For the text-containing cell, return its midpoint in [X, Y] coordinate format. 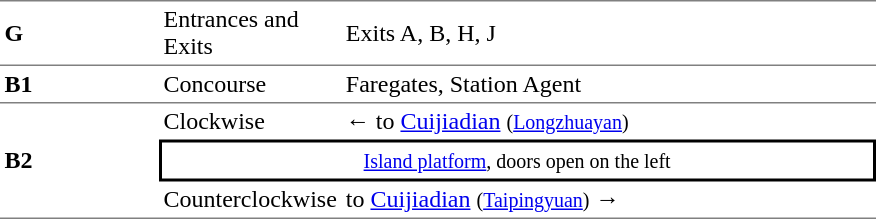
Island platform, doors open on the left [517, 161]
Faregates, Station Agent [608, 85]
Entrances and Exits [250, 33]
B1 [80, 85]
G [80, 33]
Clockwise [250, 122]
Exits A, B, H, J [608, 33]
Concourse [250, 85]
← to Cuijiadian (Longzhuayan) [608, 122]
